Return the (X, Y) coordinate for the center point of the cell that contains the specified text.  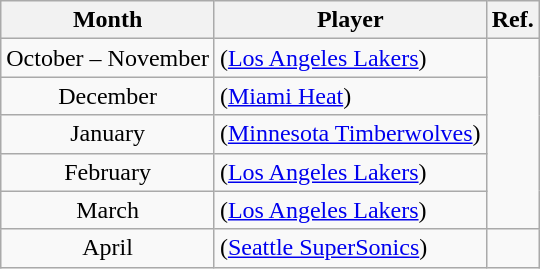
(Miami Heat) (350, 96)
Month (108, 20)
December (108, 96)
(Seattle SuperSonics) (350, 248)
Player (350, 20)
October – November (108, 58)
March (108, 210)
Ref. (512, 20)
April (108, 248)
(Minnesota Timberwolves) (350, 134)
January (108, 134)
February (108, 172)
